Determine the [x, y] coordinate at the center of the cell enclosing the given text.  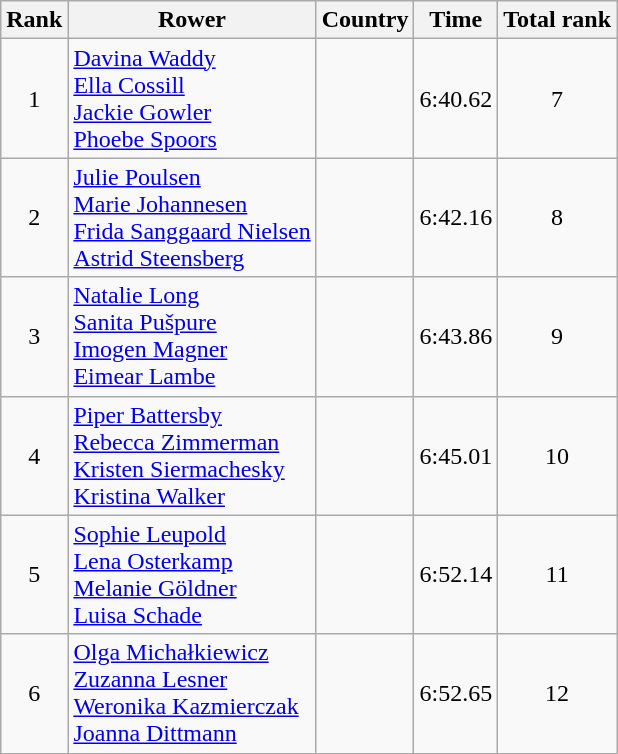
Time [456, 20]
10 [558, 456]
Piper BattersbyRebecca ZimmermanKristen SiermacheskyKristina Walker [192, 456]
Davina WaddyElla CossillJackie GowlerPhoebe Spoors [192, 98]
Total rank [558, 20]
Natalie LongSanita PušpureImogen MagnerEimear Lambe [192, 336]
11 [558, 574]
8 [558, 218]
Country [365, 20]
3 [34, 336]
6:40.62 [456, 98]
6:42.16 [456, 218]
9 [558, 336]
2 [34, 218]
1 [34, 98]
5 [34, 574]
Sophie LeupoldLena OsterkampMelanie GöldnerLuisa Schade [192, 574]
12 [558, 694]
Rank [34, 20]
6 [34, 694]
6:52.14 [456, 574]
4 [34, 456]
Rower [192, 20]
6:43.86 [456, 336]
Julie PoulsenMarie JohannesenFrida Sanggaard NielsenAstrid Steensberg [192, 218]
Olga MichałkiewiczZuzanna LesnerWeronika KazmierczakJoanna Dittmann [192, 694]
6:52.65 [456, 694]
7 [558, 98]
6:45.01 [456, 456]
